Scan for the cell matching the given text and deliver its [x, y] coordinate at center. 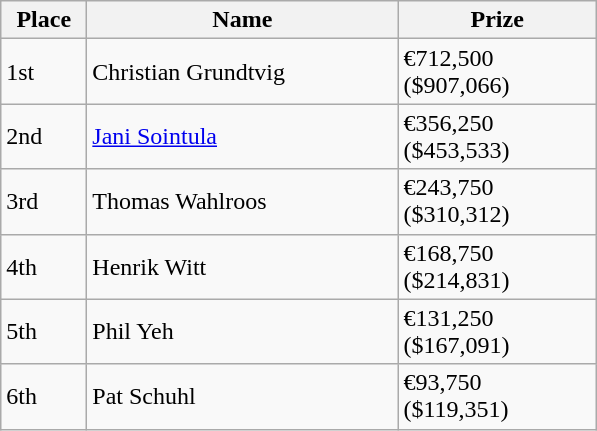
€712,500 ($907,066) [498, 72]
1st [44, 72]
Thomas Wahlroos [242, 202]
€243,750 ($310,312) [498, 202]
Pat Schuhl [242, 396]
Name [242, 20]
Place [44, 20]
€356,250 ($453,533) [498, 136]
5th [44, 332]
2nd [44, 136]
Henrik Witt [242, 266]
Phil Yeh [242, 332]
Jani Sointula [242, 136]
6th [44, 396]
Prize [498, 20]
Christian Grundtvig [242, 72]
€168,750 ($214,831) [498, 266]
4th [44, 266]
€93,750 ($119,351) [498, 396]
€131,250 ($167,091) [498, 332]
3rd [44, 202]
